Find where the given text appears and provide that cell's center as (x, y) coordinate. 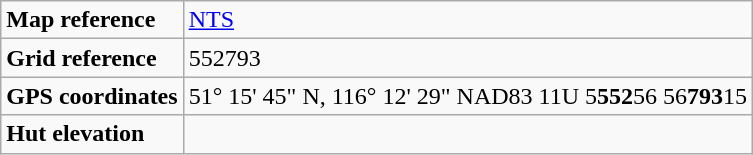
552793 (468, 58)
NTS (468, 20)
Grid reference (92, 58)
51° 15' 45" N, 116° 12' 29" NAD83 11U 555256 5679315 (468, 96)
GPS coordinates (92, 96)
Map reference (92, 20)
Hut elevation (92, 134)
